From the cell containing the given text, extract its center point as [X, Y] coordinate. 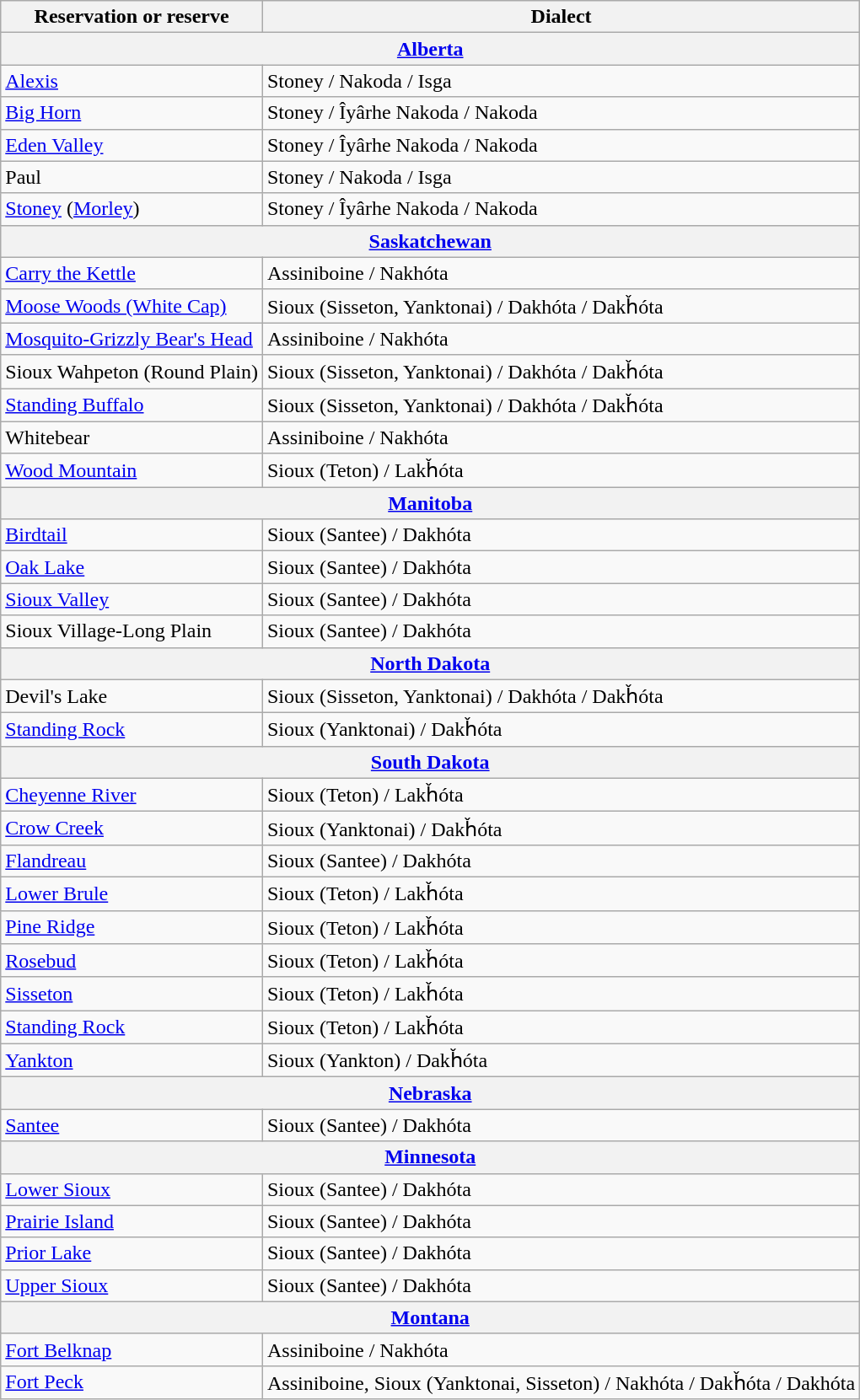
Standing Buffalo [132, 405]
Prairie Island [132, 1221]
Nebraska [430, 1093]
Reservation or reserve [132, 17]
Oak Lake [132, 567]
Santee [132, 1125]
Rosebud [132, 961]
Montana [430, 1317]
Sisseton [132, 994]
Carry the Kettle [132, 273]
Pine Ridge [132, 927]
Eden Valley [132, 145]
Flandreau [132, 861]
Dialect [561, 17]
Manitoba [430, 503]
North Dakota [430, 663]
Minnesota [430, 1157]
Paul [132, 177]
Sioux (Yankton) / Dakȟóta [561, 1060]
Yankton [132, 1060]
Wood Mountain [132, 470]
Stoney (Morley) [132, 209]
Saskatchewan [430, 241]
Alberta [430, 49]
Cheyenne River [132, 795]
Upper Sioux [132, 1285]
Sioux Village-Long Plain [132, 631]
Crow Creek [132, 829]
Lower Sioux [132, 1189]
Fort Peck [132, 1382]
Whitebear [132, 437]
Sioux Valley [132, 599]
Big Horn [132, 113]
Alexis [132, 81]
South Dakota [430, 762]
Mosquito-Grizzly Bear's Head [132, 339]
Sioux Wahpeton (Round Plain) [132, 372]
Fort Belknap [132, 1349]
Devil's Lake [132, 696]
Moose Woods (White Cap) [132, 306]
Assiniboine, Sioux (Yanktonai, Sisseton) / Nakhóta / Dakȟóta / Dakhóta [561, 1382]
Birdtail [132, 535]
Prior Lake [132, 1253]
Lower Brule [132, 893]
